Extract the (x, y) coordinate from the center of the cell holding the provided text.  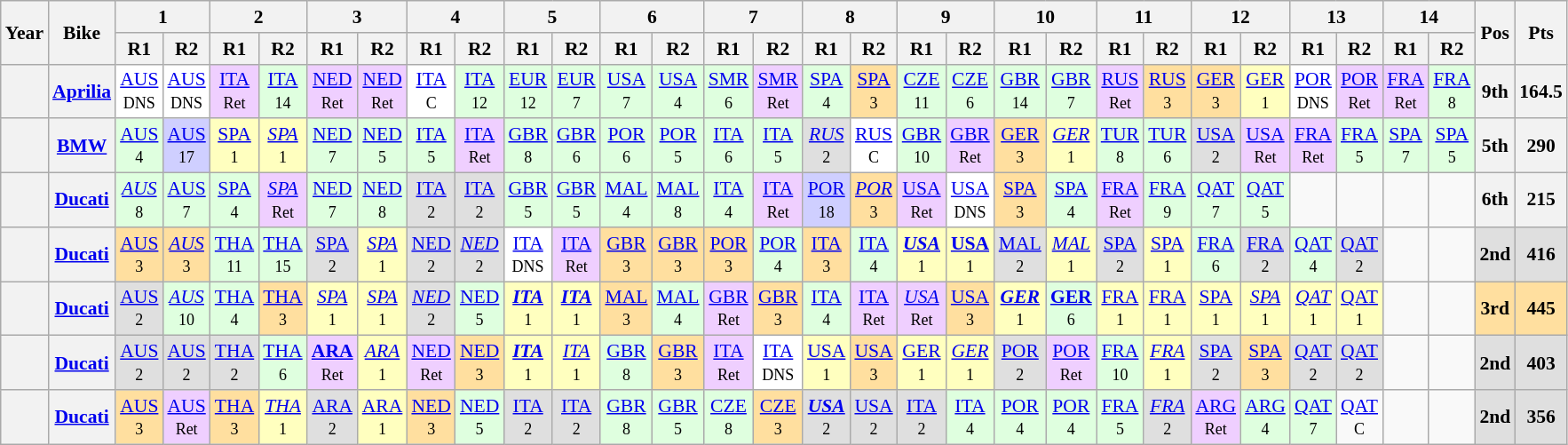
GBR10 (922, 146)
8 (851, 17)
ARA2 (332, 417)
6th (1495, 201)
AUS10 (186, 309)
FRA10 (1121, 362)
3rd (1495, 309)
AUS4 (139, 146)
RUS2 (826, 146)
9th (1495, 91)
AUS17 (186, 146)
SMRRet (778, 91)
RUSC (874, 146)
USA4 (678, 91)
5th (1495, 146)
SPA5 (1452, 146)
CZE11 (922, 91)
4 (455, 17)
POR6 (626, 146)
MAL8 (678, 201)
SPA7 (1406, 146)
Year (25, 32)
RUS3 (1167, 91)
7 (753, 17)
Pts (1541, 32)
CZE6 (970, 91)
FRA9 (1167, 201)
Bike (82, 32)
ITA12 (479, 91)
THA1 (282, 417)
ITA3 (826, 254)
ITA6 (729, 146)
AUS7 (186, 201)
EUR7 (577, 91)
ITA14 (282, 91)
MAL3 (626, 309)
THA4 (234, 309)
NED8 (383, 201)
ARARet (332, 362)
THA6 (282, 362)
2 (259, 17)
QAT4 (1313, 254)
CZE8 (729, 417)
SPARet (282, 201)
USADNS (970, 201)
GBR14 (1020, 91)
11 (1144, 17)
164.5 (1541, 91)
RUSRet (1121, 91)
6 (652, 17)
Pos (1495, 32)
TUR6 (1167, 146)
9 (946, 17)
USA7 (626, 91)
416 (1541, 254)
12 (1239, 17)
POR5 (678, 146)
ARG4 (1265, 417)
14 (1429, 17)
EUR12 (527, 91)
THA15 (282, 254)
POR2 (1020, 362)
QATC (1359, 417)
403 (1541, 362)
Aprilia (82, 91)
BMW (82, 146)
AUSRet (186, 417)
13 (1336, 17)
3 (357, 17)
CZE3 (778, 417)
GBR6 (577, 146)
356 (1541, 417)
AUS8 (139, 201)
QAT5 (1265, 201)
1 (163, 17)
POR18 (826, 201)
215 (1541, 201)
MAL1 (1071, 254)
TUR8 (1121, 146)
FRA6 (1216, 254)
PORDNS (1313, 91)
GER6 (1071, 309)
5 (552, 17)
290 (1541, 146)
10 (1046, 17)
FRA8 (1452, 91)
GBR7 (1071, 91)
MAL2 (1020, 254)
445 (1541, 309)
SMR6 (729, 91)
ITAC (431, 91)
ARGRet (1216, 417)
THA2 (234, 362)
THA11 (234, 254)
